Return the [x, y] coordinate for the center point of the cell that contains the specified text.  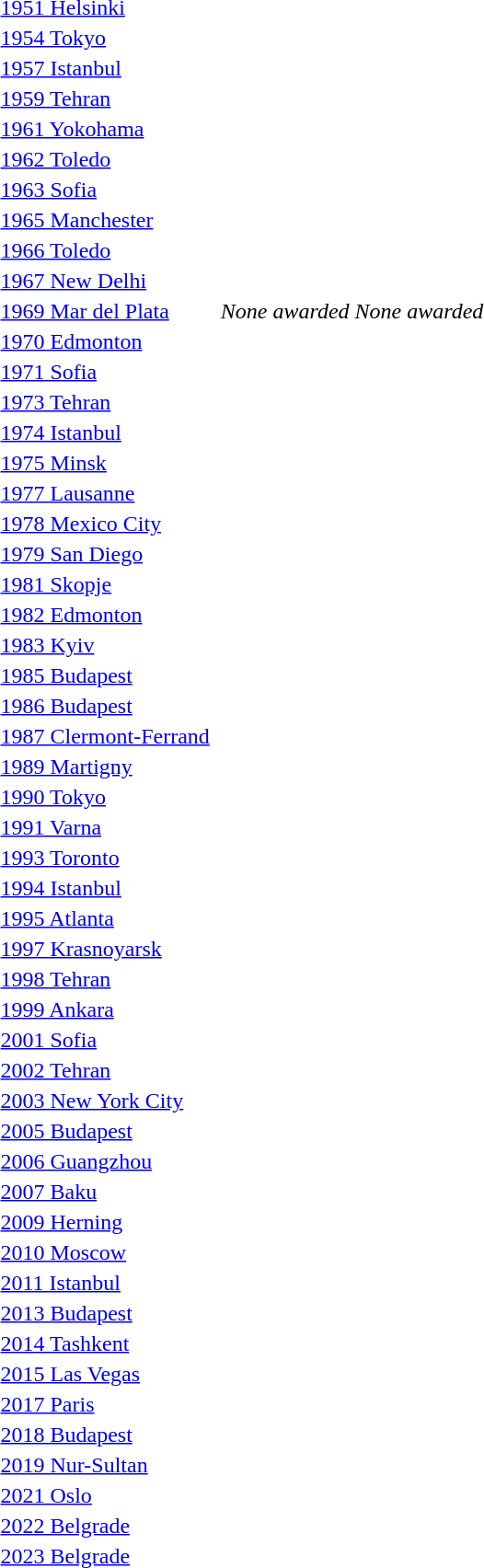
None awarded [285, 311]
